Return [x, y] of the center of cell containing provided text 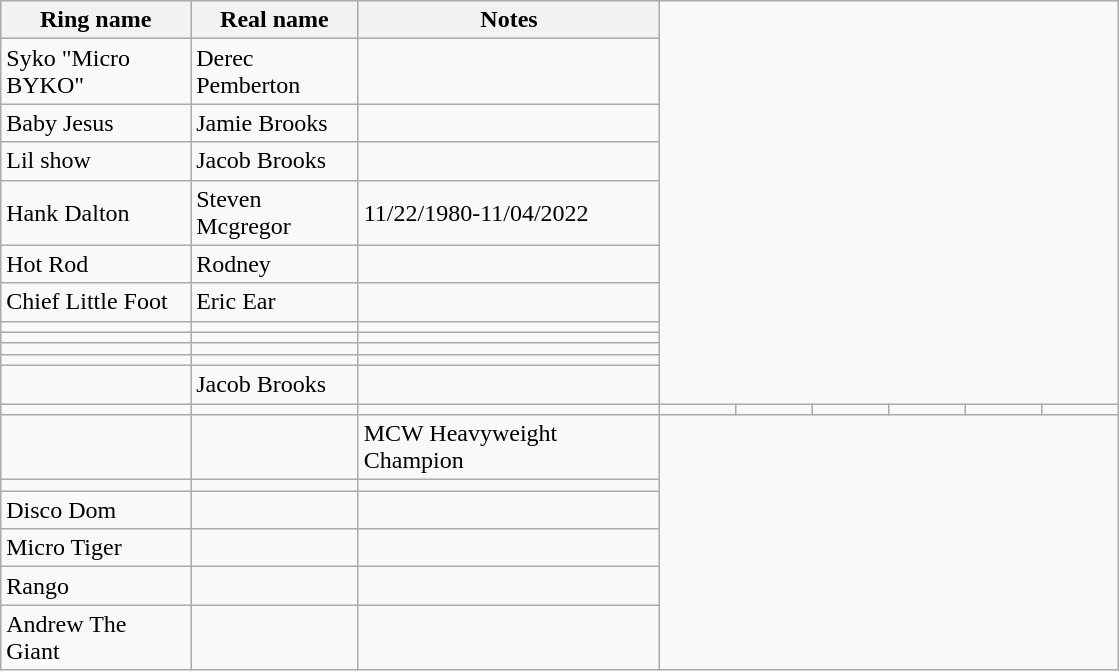
Lil show [96, 161]
Rodney [275, 264]
Syko "Micro BYKO" [96, 72]
11/22/1980-11/04/2022 [509, 212]
Notes [509, 20]
Hank Dalton [96, 212]
Jamie Brooks [275, 123]
MCW Heavyweight Champion [509, 448]
Steven Mcgregor [275, 212]
Micro Tiger [96, 548]
Derec Pemberton [275, 72]
Rango [96, 586]
Disco Dom [96, 510]
Hot Rod [96, 264]
Ring name [96, 20]
Real name [275, 20]
Eric Ear [275, 302]
Baby Jesus [96, 123]
Chief Little Foot [96, 302]
Andrew The Giant [96, 638]
